Find where the given text appears and provide that cell's center as [X, Y] coordinate. 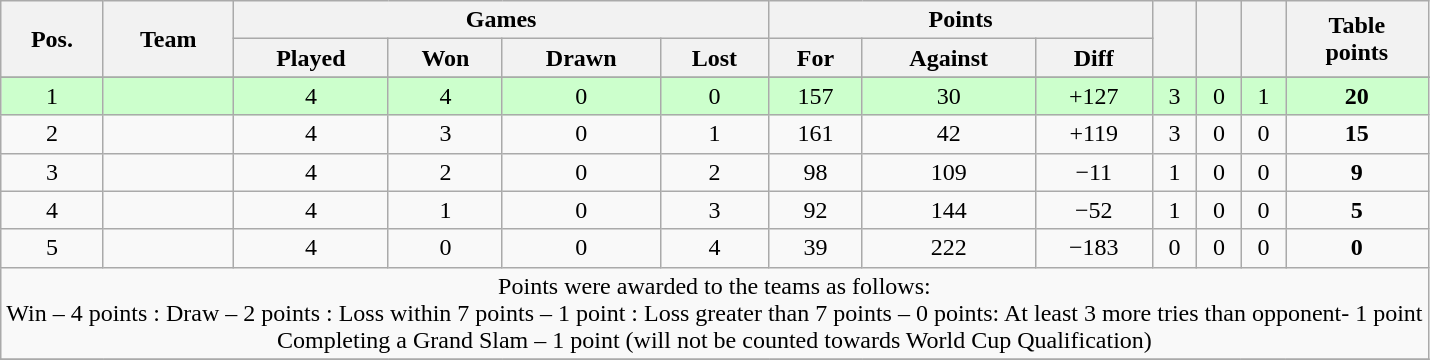
Team [168, 39]
20 [1357, 96]
42 [948, 134]
15 [1357, 134]
Points [960, 20]
+127 [1094, 96]
Won [445, 58]
Diff [1094, 58]
−11 [1094, 172]
For [816, 58]
109 [948, 172]
Games [501, 20]
Played [310, 58]
30 [948, 96]
161 [816, 134]
222 [948, 248]
157 [816, 96]
92 [816, 210]
9 [1357, 172]
−183 [1094, 248]
144 [948, 210]
39 [816, 248]
−52 [1094, 210]
98 [816, 172]
Pos. [52, 39]
Lost [714, 58]
Against [948, 58]
Drawn [581, 58]
+119 [1094, 134]
Tablepoints [1357, 39]
